Identify which cell holds the provided text, then report its (X, Y) central coordinate. 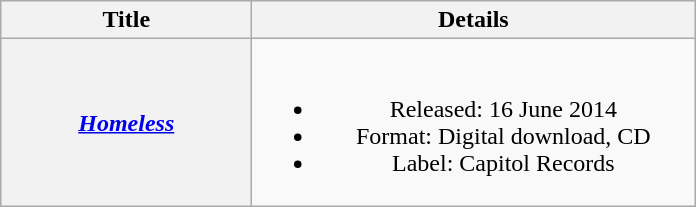
Title (126, 20)
Details (474, 20)
Released: 16 June 2014Format: Digital download, CDLabel: Capitol Records (474, 122)
Homeless (126, 122)
